Determine the [X, Y] coordinate at the center of the cell enclosing the given text.  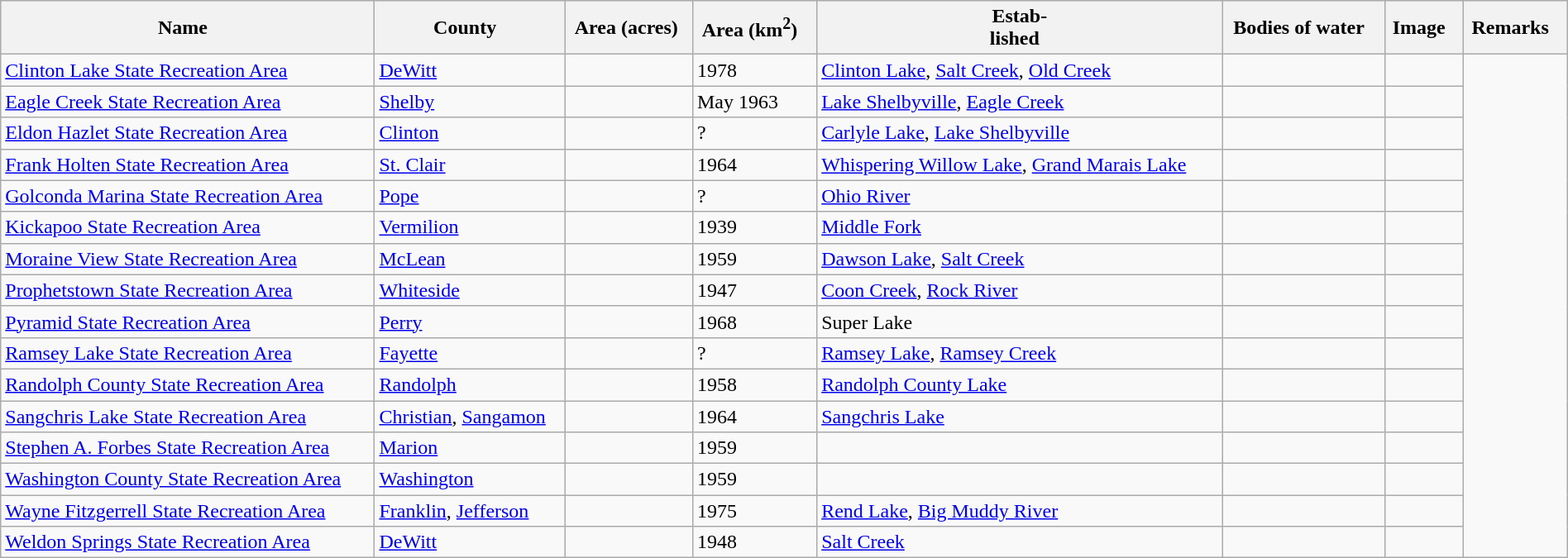
St. Clair [470, 165]
Dawson Lake, Salt Creek [1020, 259]
Eagle Creek State Recreation Area [188, 102]
Golconda Marina State Recreation Area [188, 196]
County [470, 28]
Frank Holten State Recreation Area [188, 165]
Ramsey Lake State Recreation Area [188, 353]
McLean [470, 259]
Fayette [470, 353]
Image [1424, 28]
Weldon Springs State Recreation Area [188, 542]
1939 [754, 227]
Remarks [1515, 28]
Christian, Sangamon [470, 416]
Perry [470, 322]
1948 [754, 542]
1978 [754, 70]
Estab-lished [1020, 28]
1975 [754, 511]
Area (km2) [754, 28]
Whiteside [470, 290]
Super Lake [1020, 322]
Pope [470, 196]
Bodies of water [1303, 28]
Area (acres) [629, 28]
Rend Lake, Big Muddy River [1020, 511]
1968 [754, 322]
1958 [754, 384]
Sangchris Lake [1020, 416]
Middle Fork [1020, 227]
Clinton [470, 133]
Randolph County State Recreation Area [188, 384]
Prophetstown State Recreation Area [188, 290]
Lake Shelbyville, Eagle Creek [1020, 102]
Clinton Lake, Salt Creek, Old Creek [1020, 70]
Moraine View State Recreation Area [188, 259]
Vermilion [470, 227]
Ramsey Lake, Ramsey Creek [1020, 353]
Marion [470, 448]
Randolph County Lake [1020, 384]
Wayne Fitzgerrell State Recreation Area [188, 511]
May 1963 [754, 102]
Name [188, 28]
Eldon Hazlet State Recreation Area [188, 133]
Franklin, Jefferson [470, 511]
Clinton Lake State Recreation Area [188, 70]
Sangchris Lake State Recreation Area [188, 416]
Shelby [470, 102]
1947 [754, 290]
Randolph [470, 384]
Carlyle Lake, Lake Shelbyville [1020, 133]
Pyramid State Recreation Area [188, 322]
Kickapoo State Recreation Area [188, 227]
Washington [470, 479]
Ohio River [1020, 196]
Whispering Willow Lake, Grand Marais Lake [1020, 165]
Coon Creek, Rock River [1020, 290]
Washington County State Recreation Area [188, 479]
Salt Creek [1020, 542]
Stephen A. Forbes State Recreation Area [188, 448]
